Output the [x, y] coordinate of the center of the cell containing the given text.  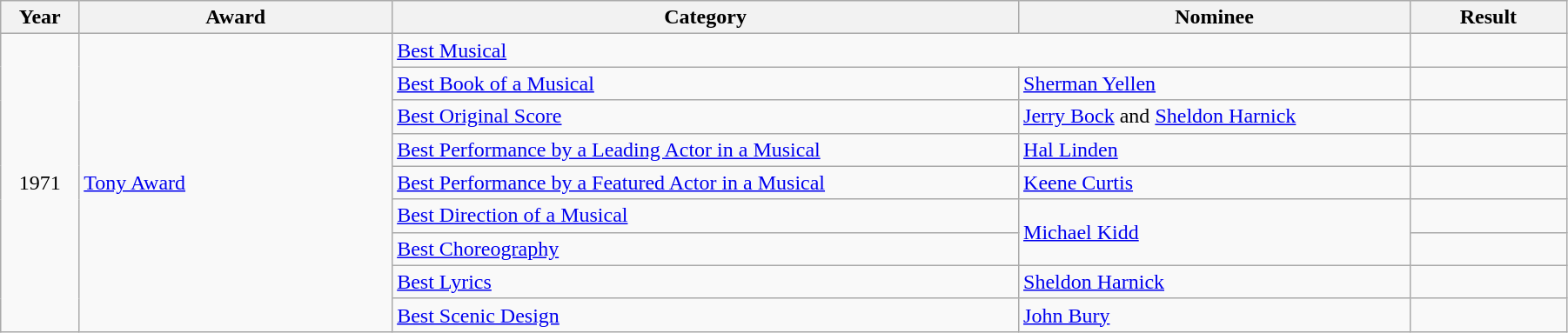
Tony Award [236, 183]
Sheldon Harnick [1215, 282]
Best Original Score [706, 117]
Michael Kidd [1215, 232]
Best Lyrics [706, 282]
1971 [40, 183]
Best Book of a Musical [706, 83]
Keene Curtis [1215, 183]
Category [706, 17]
Best Performance by a Featured Actor in a Musical [706, 183]
Nominee [1215, 17]
Jerry Bock and Sheldon Harnick [1215, 117]
Award [236, 17]
Best Choreography [706, 249]
Sherman Yellen [1215, 83]
Result [1488, 17]
Year [40, 17]
John Bury [1215, 315]
Best Musical [901, 50]
Best Performance by a Leading Actor in a Musical [706, 150]
Best Scenic Design [706, 315]
Best Direction of a Musical [706, 216]
Hal Linden [1215, 150]
